Pinpoint the cell where the given text exists, returning its [X, Y] midpoint coordinate. 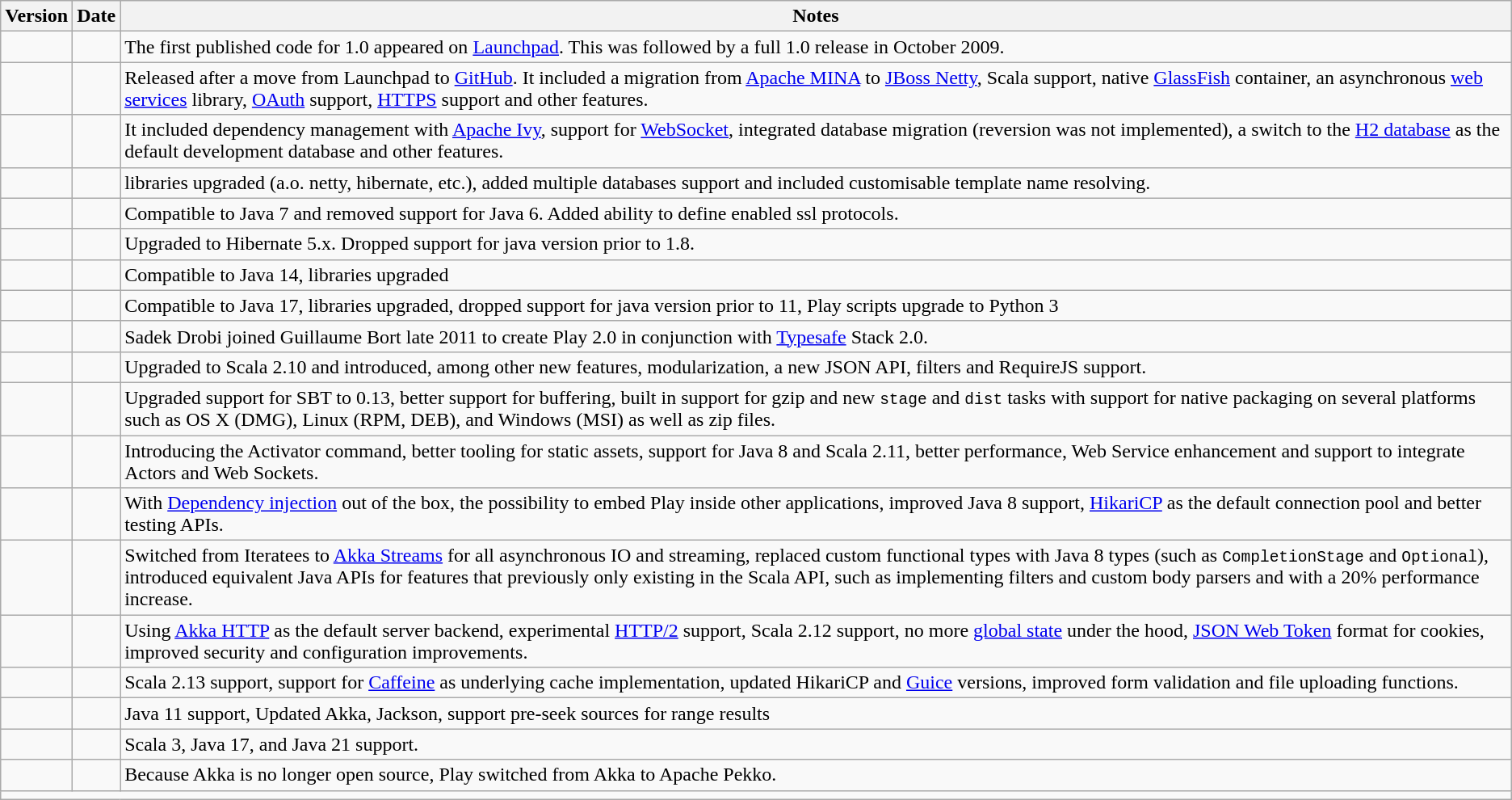
Because Akka is no longer open source, Play switched from Akka to Apache Pekko. [816, 775]
Upgraded to Hibernate 5.x. Dropped support for java version prior to 1.8. [816, 244]
Upgraded to Scala 2.10 and introduced, among other new features, modularization, a new JSON API, filters and RequireJS support. [816, 367]
Date [97, 16]
Compatible to Java 17, libraries upgraded, dropped support for java version prior to 11, Play scripts upgrade to Python 3 [816, 305]
libraries upgraded (a.o. netty, hibernate, etc.), added multiple databases support and included customisable template name resolving. [816, 183]
Version [37, 16]
Compatible to Java 7 and removed support for Java 6. Added ability to define enabled ssl protocols. [816, 213]
Java 11 support, Updated Akka, Jackson, support pre-seek sources for range results [816, 714]
Sadek Drobi joined Guillaume Bort late 2011 to create Play 2.0 in conjunction with Typesafe Stack 2.0. [816, 336]
Compatible to Java 14, libraries upgraded [816, 275]
Scala 3, Java 17, and Java 21 support. [816, 744]
Notes [816, 16]
The first published code for 1.0 appeared on Launchpad. This was followed by a full 1.0 release in October 2009. [816, 47]
